Identify which cell holds the provided text, then report its (x, y) central coordinate. 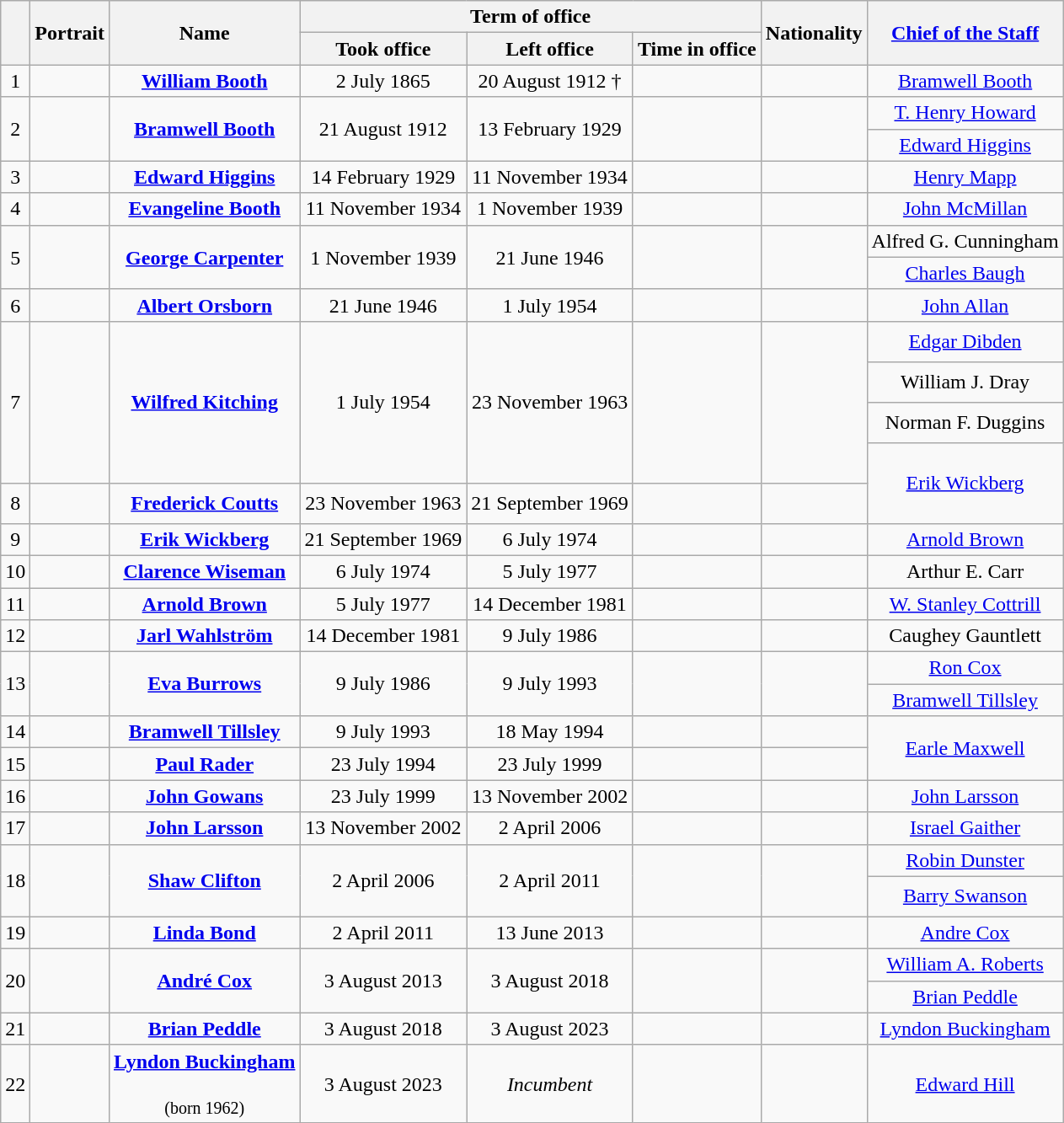
7 (15, 402)
Linda Bond (204, 933)
Edward Hill (965, 1083)
Time in office (697, 49)
21 August 1912 (383, 129)
18 (15, 880)
Albert Orsborn (204, 305)
17 (15, 828)
John Allan (965, 305)
Incumbent (550, 1083)
Robin Dunster (965, 860)
Name (204, 33)
Edgar Dibden (965, 341)
Earle Maxwell (965, 748)
André Cox (204, 981)
Frederick Coutts (204, 503)
Shaw Clifton (204, 880)
4 (15, 209)
Eva Burrows (204, 684)
Chief of the Staff (965, 33)
21 (15, 1029)
Wilfred Kitching (204, 402)
13 June 2013 (550, 933)
15 (15, 764)
Charles Baugh (965, 273)
3 August 2013 (383, 981)
Lyndon Buckingham(born 1962) (204, 1083)
9 (15, 539)
Term of office (531, 17)
William A. Roberts (965, 965)
Henry Mapp (965, 177)
Caughey Gauntlett (965, 636)
Alfred G. Cunningham (965, 241)
8 (15, 503)
Paul Rader (204, 764)
5 (15, 257)
10 (15, 571)
Lyndon Buckingham (965, 1029)
W. Stanley Cottrill (965, 604)
Jarl Wahlström (204, 636)
William J. Dray (965, 382)
6 (15, 305)
3 (15, 177)
John Gowans (204, 796)
William Booth (204, 81)
George Carpenter (204, 257)
Evangeline Booth (204, 209)
Israel Gaither (965, 828)
13 February 1929 (550, 129)
John McMillan (965, 209)
11 (15, 604)
Norman F. Duggins (965, 422)
Clarence Wiseman (204, 571)
Took office (383, 49)
2 (15, 129)
Barry Swanson (965, 896)
20 August 1912 † (550, 81)
Arthur E. Carr (965, 571)
2 July 1865 (383, 81)
14 (15, 732)
13 (15, 684)
14 February 1929 (383, 177)
Left office (550, 49)
1 (15, 81)
Nationality (814, 33)
Andre Cox (965, 933)
12 (15, 636)
16 (15, 796)
T. Henry Howard (965, 113)
19 (15, 933)
22 (15, 1083)
Ron Cox (965, 668)
20 (15, 981)
23 July 1994 (383, 764)
18 May 1994 (550, 732)
Portrait (70, 33)
